Detect which cell encompasses the target text, then output its (x, y) center coordinate. 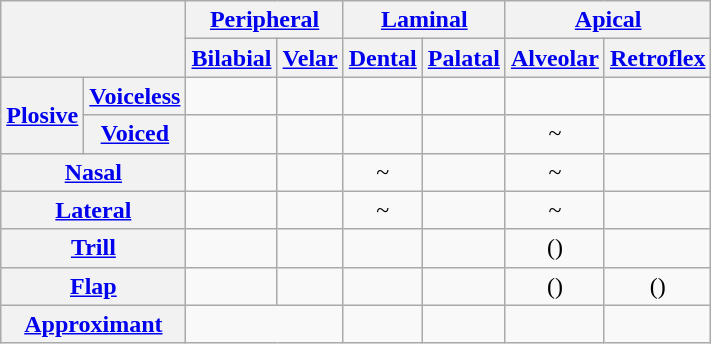
Retroflex (658, 58)
Laminal (424, 20)
Peripheral (264, 20)
Alveolar (554, 58)
Nasal (94, 172)
Trill (94, 248)
Voiceless (135, 96)
Dental (382, 58)
Apical (608, 20)
Plosive (42, 115)
Voiced (135, 134)
Approximant (94, 324)
Bilabial (232, 58)
Flap (94, 286)
Velar (310, 58)
Lateral (94, 210)
Palatal (464, 58)
